Return the [X, Y] coordinate for the center point of the cell that contains the specified text.  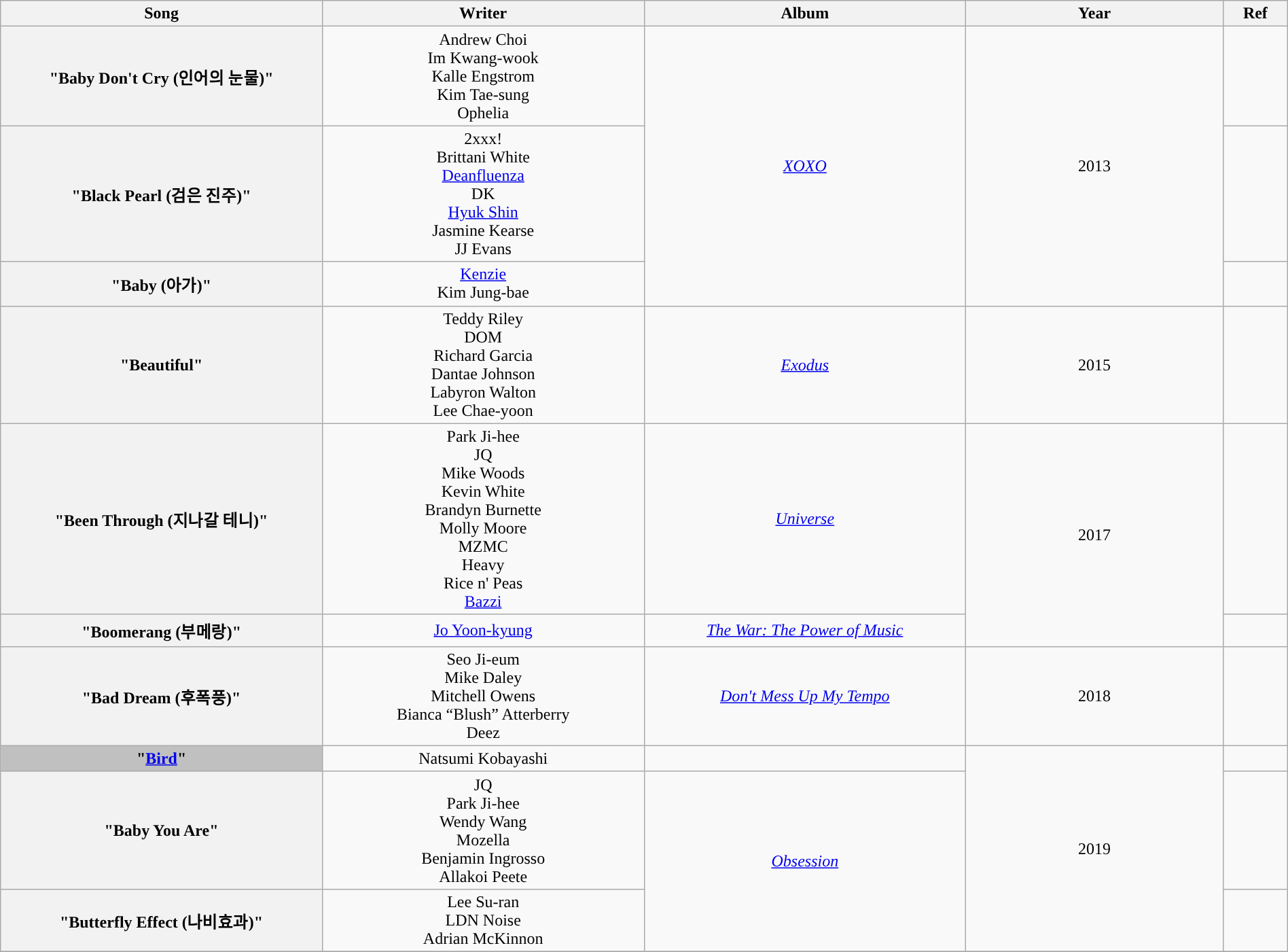
Jo Yoon-kyung [483, 631]
JQPark Ji-heeWendy WangMozellaBenjamin IngrossoAllakoi Peete [483, 830]
"Bird" [162, 758]
Obsession [805, 862]
"Beautiful" [162, 364]
XOXO [805, 166]
Universe [805, 519]
2017 [1095, 535]
Natsumi Kobayashi [483, 758]
Year [1095, 14]
Lee Su-ranLDN NoiseAdrian McKinnon [483, 920]
Exodus [805, 364]
Seo Ji-eumMike DaleyMitchell OwensBianca “Blush” AtterberryDeez [483, 696]
2xxx!Brittani WhiteDeanfluenzaDKHyuk ShinJasmine KearseJJ Evans [483, 194]
"Been Through (지나갈 테니)" [162, 519]
"Baby You Are" [162, 830]
2018 [1095, 696]
2019 [1095, 848]
"Bad Dream (후폭풍)" [162, 696]
2015 [1095, 364]
Don't Mess Up My Tempo [805, 696]
2013 [1095, 166]
The War: The Power of Music [805, 631]
"Baby Don't Cry (인어의 눈물)" [162, 76]
Album [805, 14]
"Black Pearl (검은 진주)" [162, 194]
Song [162, 14]
"Baby (아가)" [162, 284]
Park Ji-heeJQMike WoodsKevin WhiteBrandyn BurnetteMolly MooreMZMCHeavyRice n' PeasBazzi [483, 519]
KenzieKim Jung-bae [483, 284]
Writer [483, 14]
Andrew ChoiIm Kwang-wookKalle EngstromKim Tae-sungOphelia [483, 76]
Ref [1255, 14]
"Butterfly Effect (나비효과)" [162, 920]
"Boomerang (부메랑)" [162, 631]
Teddy Riley DOM Richard Garcia Dantae Johnson Labyron Walton Lee Chae-yoon [483, 364]
